Return [x, y] of the center of cell containing provided text 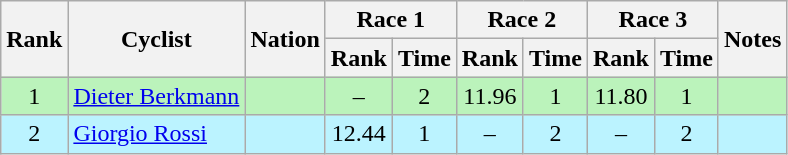
Race 3 [652, 20]
Notes [752, 39]
12.44 [358, 134]
Nation [285, 39]
Race 2 [522, 20]
Cyclist [156, 39]
11.80 [620, 96]
Dieter Berkmann [156, 96]
Giorgio Rossi [156, 134]
Race 1 [390, 20]
11.96 [490, 96]
